Detect which cell encompasses the target text, then output its [X, Y] center coordinate. 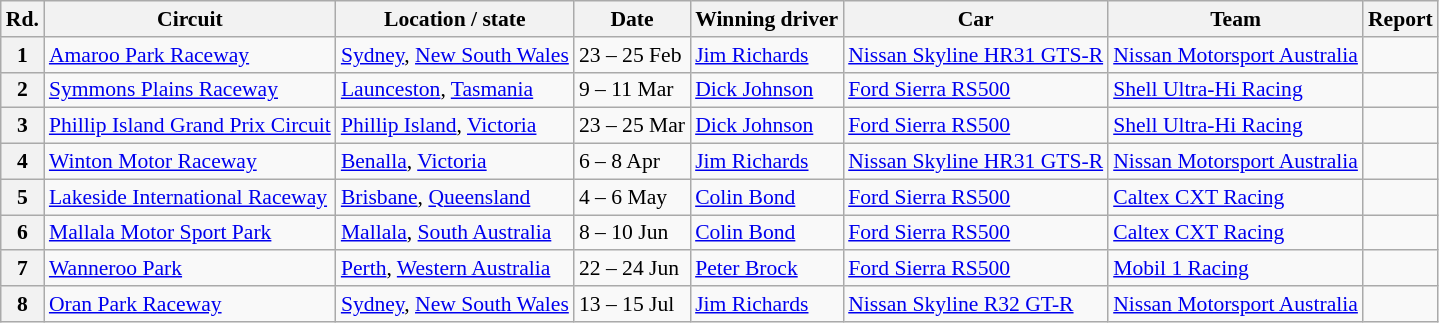
Phillip Island Grand Prix Circuit [190, 126]
Report [1400, 19]
23 – 25 Mar [632, 126]
3 [22, 126]
8 – 10 Jun [632, 233]
13 – 15 Jul [632, 304]
4 [22, 162]
Mallala, South Australia [455, 233]
Peter Brock [766, 269]
Oran Park Raceway [190, 304]
4 – 6 May [632, 197]
Car [976, 19]
9 – 11 Mar [632, 90]
Perth, Western Australia [455, 269]
Date [632, 19]
Winning driver [766, 19]
Lakeside International Raceway [190, 197]
22 – 24 Jun [632, 269]
23 – 25 Feb [632, 55]
Brisbane, Queensland [455, 197]
Launceston, Tasmania [455, 90]
Benalla, Victoria [455, 162]
Location / state [455, 19]
6 – 8 Apr [632, 162]
Rd. [22, 19]
1 [22, 55]
Nissan Skyline R32 GT-R [976, 304]
Mallala Motor Sport Park [190, 233]
8 [22, 304]
Wanneroo Park [190, 269]
5 [22, 197]
Phillip Island, Victoria [455, 126]
Mobil 1 Racing [1236, 269]
Symmons Plains Raceway [190, 90]
Amaroo Park Raceway [190, 55]
Team [1236, 19]
7 [22, 269]
6 [22, 233]
Winton Motor Raceway [190, 162]
Circuit [190, 19]
2 [22, 90]
